From the cell containing the given text, extract its center point as [x, y] coordinate. 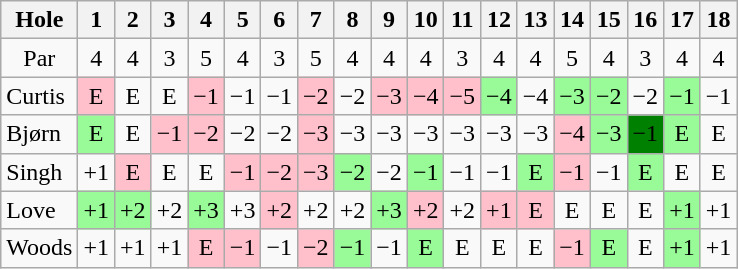
−5 [462, 96]
17 [682, 20]
2 [132, 20]
Curtis [40, 96]
Singh [40, 172]
Par [40, 58]
10 [426, 20]
Bjørn [40, 134]
9 [390, 20]
1 [96, 20]
6 [280, 20]
13 [536, 20]
11 [462, 20]
16 [646, 20]
15 [608, 20]
12 [500, 20]
Love [40, 210]
7 [316, 20]
18 [718, 20]
14 [572, 20]
Woods [40, 248]
Hole [40, 20]
8 [352, 20]
